Output the [x, y] coordinate of the center of the cell containing the given text.  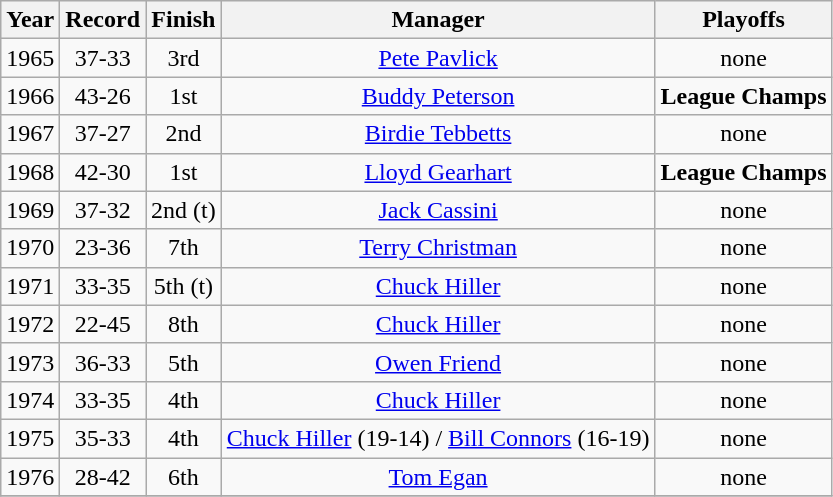
1970 [30, 248]
Owen Friend [438, 362]
1971 [30, 286]
Manager [438, 20]
1972 [30, 324]
1976 [30, 477]
1974 [30, 400]
36-33 [103, 362]
Record [103, 20]
Tom Egan [438, 477]
3rd [184, 58]
Buddy Peterson [438, 96]
Finish [184, 20]
Year [30, 20]
Chuck Hiller (19-14) / Bill Connors (16-19) [438, 438]
1965 [30, 58]
Birdie Tebbetts [438, 134]
Pete Pavlick [438, 58]
Terry Christman [438, 248]
Lloyd Gearhart [438, 172]
7th [184, 248]
37-27 [103, 134]
1975 [30, 438]
43-26 [103, 96]
37-33 [103, 58]
1968 [30, 172]
2nd [184, 134]
5th (t) [184, 286]
22-45 [103, 324]
2nd (t) [184, 210]
37-32 [103, 210]
1966 [30, 96]
23-36 [103, 248]
28-42 [103, 477]
Playoffs [744, 20]
1969 [30, 210]
1973 [30, 362]
1967 [30, 134]
5th [184, 362]
Jack Cassini [438, 210]
6th [184, 477]
42-30 [103, 172]
8th [184, 324]
35-33 [103, 438]
